From the cell containing the given text, extract its center point as [x, y] coordinate. 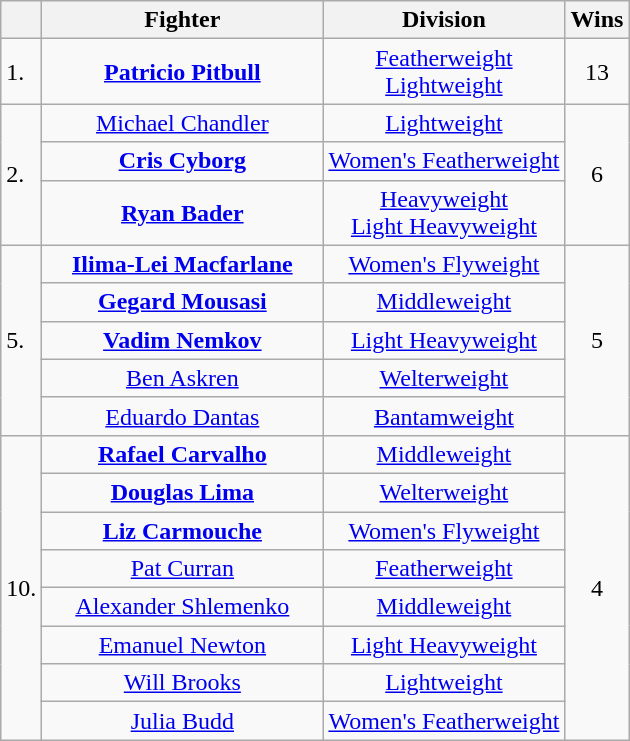
Fighter [182, 20]
2. [22, 174]
13 [597, 72]
Ryan Bader [182, 212]
Featherweight [444, 569]
5. [22, 340]
Gegard Mousasi [182, 302]
Will Brooks [182, 683]
Division [444, 20]
6 [597, 174]
Emanuel Newton [182, 645]
Ben Askren [182, 378]
10. [22, 587]
Julia Budd [182, 721]
Vadim Nemkov [182, 340]
Wins [597, 20]
1. [22, 72]
Michael Chandler [182, 123]
Douglas Lima [182, 492]
5 [597, 340]
Liz Carmouche [182, 531]
Eduardo Dantas [182, 416]
Patricio Pitbull [182, 72]
Rafael Carvalho [182, 454]
Pat Curran [182, 569]
FeatherweightLightweight [444, 72]
Bantamweight [444, 416]
HeavyweightLight Heavyweight [444, 212]
4 [597, 587]
Ilima-Lei Macfarlane [182, 264]
Cris Cyborg [182, 161]
Alexander Shlemenko [182, 607]
